Output the (x, y) coordinate of the center of the cell containing the given text.  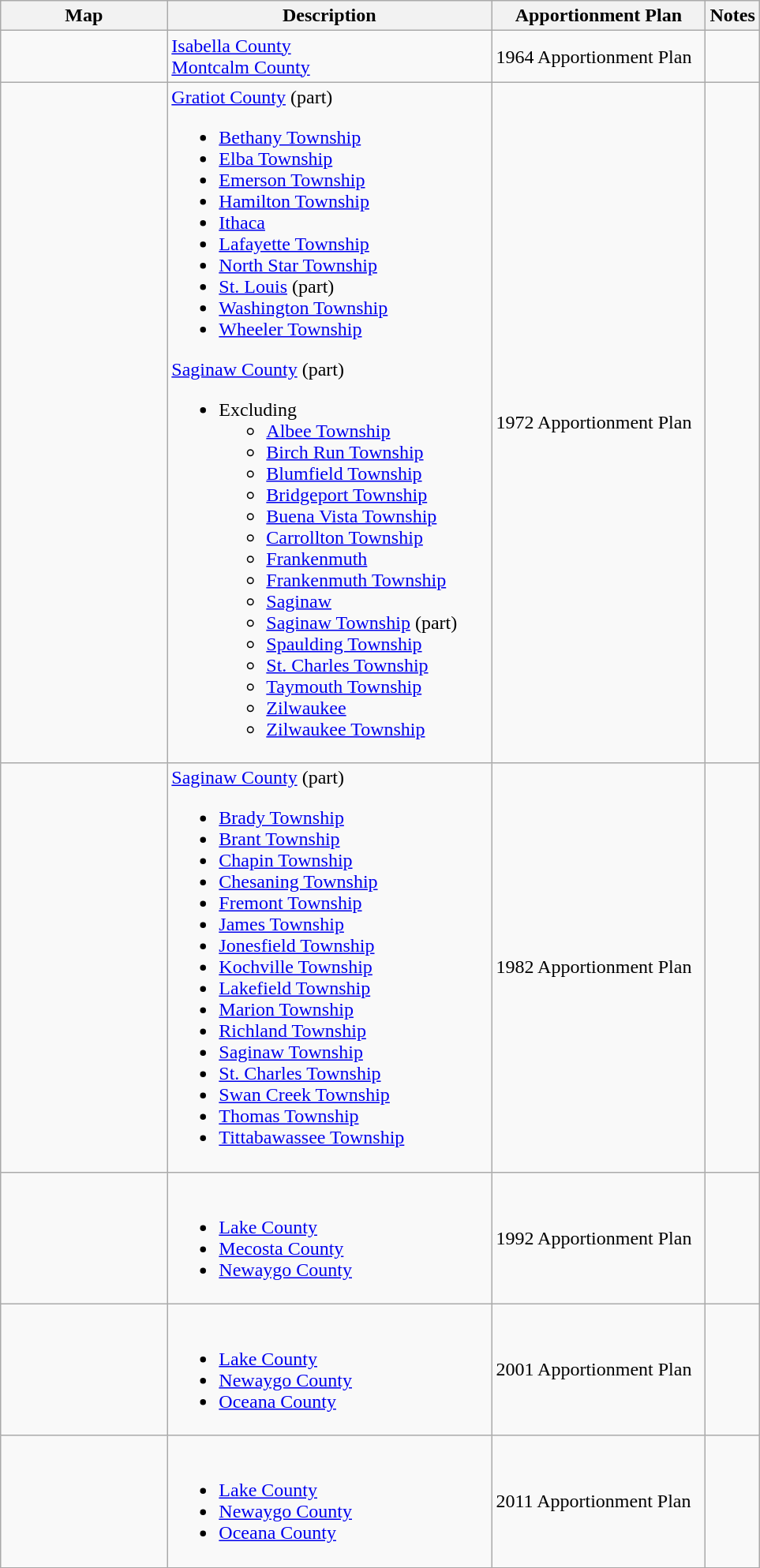
1964 Apportionment Plan (598, 57)
1992 Apportionment Plan (598, 1237)
2011 Apportionment Plan (598, 1501)
Lake CountyMecosta CountyNewaygo County (330, 1237)
1972 Apportionment Plan (598, 423)
Map (84, 16)
1982 Apportionment Plan (598, 967)
Notes (732, 16)
2001 Apportionment Plan (598, 1370)
Isabella CountyMontcalm County (330, 57)
Apportionment Plan (598, 16)
Description (330, 16)
